Locate the cell with the specified text and output its (X, Y) center coordinate. 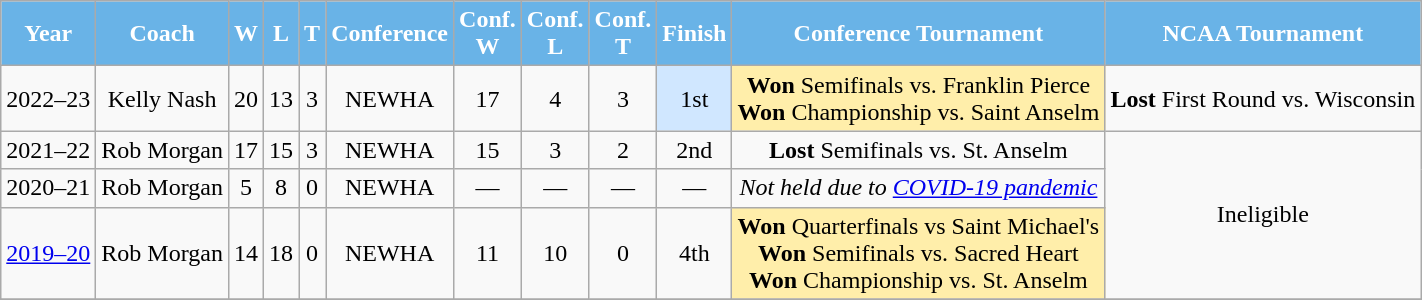
Conf. W (488, 34)
2020–21 (48, 188)
Year (48, 34)
14 (246, 253)
2022–23 (48, 98)
W (246, 34)
2nd (694, 150)
Lost First Round vs. Wisconsin (1263, 98)
Won Semifinals vs. Franklin Pierce Won Championship vs. Saint Anselm (918, 98)
11 (488, 253)
Not held due to COVID-19 pandemic (918, 188)
Coach (162, 34)
4 (555, 98)
Ineligible (1263, 215)
2 (623, 150)
Conference (390, 34)
NCAA Tournament (1263, 34)
20 (246, 98)
Finish (694, 34)
2019–20 (48, 253)
5 (246, 188)
Conf. L (555, 34)
Lost Semifinals vs. St. Anselm (918, 150)
8 (282, 188)
10 (555, 253)
18 (282, 253)
13 (282, 98)
L (282, 34)
Conference Tournament (918, 34)
4th (694, 253)
1st (694, 98)
Kelly Nash (162, 98)
Won Quarterfinals vs Saint Michael's Won Semifinals vs. Sacred Heart Won Championship vs. St. Anselm (918, 253)
2021–22 (48, 150)
T (312, 34)
Conf. T (623, 34)
